Detect which cell encompasses the target text, then output its (x, y) center coordinate. 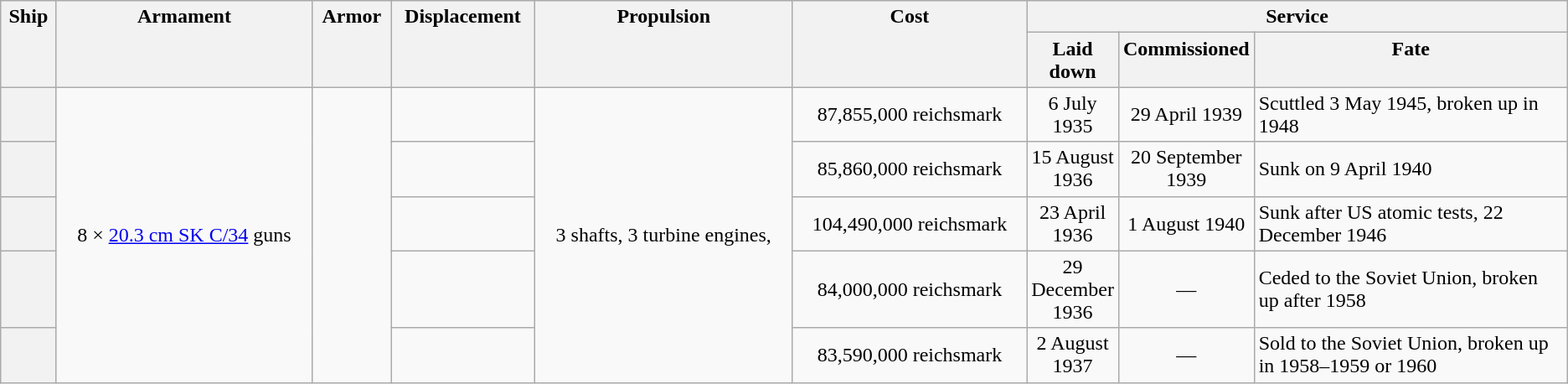
3 shafts, 3 turbine engines, (663, 235)
Cost (910, 44)
20 September 1939 (1186, 169)
15 August 1936 (1073, 169)
Service (1297, 17)
Armor (352, 44)
Sold to the Soviet Union, broken up in 1958–1959 or 1960 (1411, 355)
29 April 1939 (1186, 114)
2 August 1937 (1073, 355)
Sunk on 9 April 1940 (1411, 169)
84,000,000 reichsmark (910, 289)
Scuttled 3 May 1945, broken up in 1948 (1411, 114)
Ceded to the Soviet Union, broken up after 1958 (1411, 289)
8 × 20.3 cm SK C/34 guns (184, 235)
29 December 1936 (1073, 289)
1 August 1940 (1186, 223)
Displacement (463, 44)
Commissioned (1186, 60)
Fate (1411, 60)
104,490,000 reichsmark (910, 223)
Propulsion (663, 44)
6 July 1935 (1073, 114)
85,860,000 reichsmark (910, 169)
Armament (184, 44)
Sunk after US atomic tests, 22 December 1946 (1411, 223)
Laid down (1073, 60)
87,855,000 reichsmark (910, 114)
83,590,000 reichsmark (910, 355)
23 April 1936 (1073, 223)
Ship (28, 44)
